Identify which cell holds the provided text, then report its [X, Y] central coordinate. 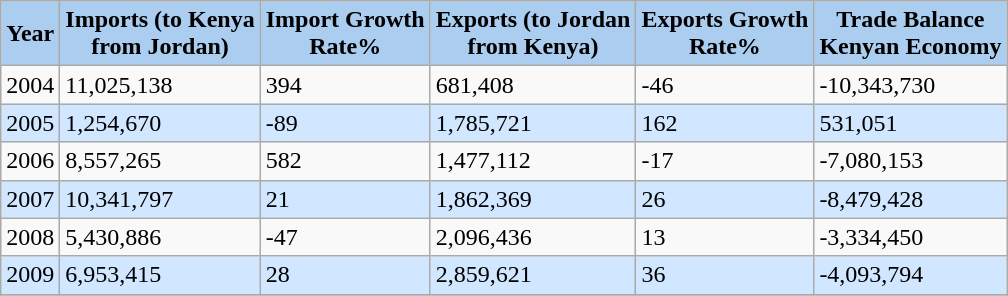
-46 [725, 85]
-17 [725, 161]
1,785,721 [533, 123]
21 [345, 199]
Trade BalanceKenyan Economy [910, 34]
162 [725, 123]
-7,080,153 [910, 161]
-10,343,730 [910, 85]
11,025,138 [160, 85]
681,408 [533, 85]
36 [725, 275]
1,862,369 [533, 199]
2007 [30, 199]
Year [30, 34]
2009 [30, 275]
13 [725, 237]
2,859,621 [533, 275]
-47 [345, 237]
2008 [30, 237]
-3,334,450 [910, 237]
Imports (to Kenyafrom Jordan) [160, 34]
28 [345, 275]
582 [345, 161]
2004 [30, 85]
-4,093,794 [910, 275]
2006 [30, 161]
1,254,670 [160, 123]
Exports GrowthRate% [725, 34]
Exports (to Jordanfrom Kenya) [533, 34]
2005 [30, 123]
26 [725, 199]
-8,479,428 [910, 199]
6,953,415 [160, 275]
8,557,265 [160, 161]
531,051 [910, 123]
-89 [345, 123]
5,430,886 [160, 237]
10,341,797 [160, 199]
Import GrowthRate% [345, 34]
2,096,436 [533, 237]
1,477,112 [533, 161]
394 [345, 85]
